Return the (X, Y) coordinate for the center point of the cell that contains the specified text.  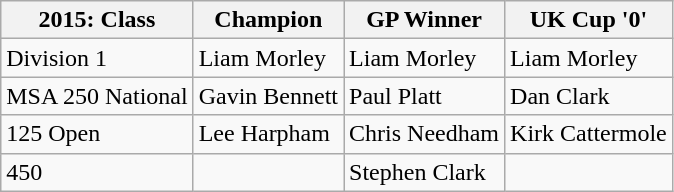
125 Open (97, 134)
Stephen Clark (424, 172)
Dan Clark (589, 96)
Paul Platt (424, 96)
GP Winner (424, 20)
2015: Class (97, 20)
Kirk Cattermole (589, 134)
Champion (268, 20)
450 (97, 172)
Lee Harpham (268, 134)
UK Cup '0' (589, 20)
Division 1 (97, 58)
Chris Needham (424, 134)
MSA 250 National (97, 96)
Gavin Bennett (268, 96)
